Pinpoint the cell where the given text exists, returning its (x, y) midpoint coordinate. 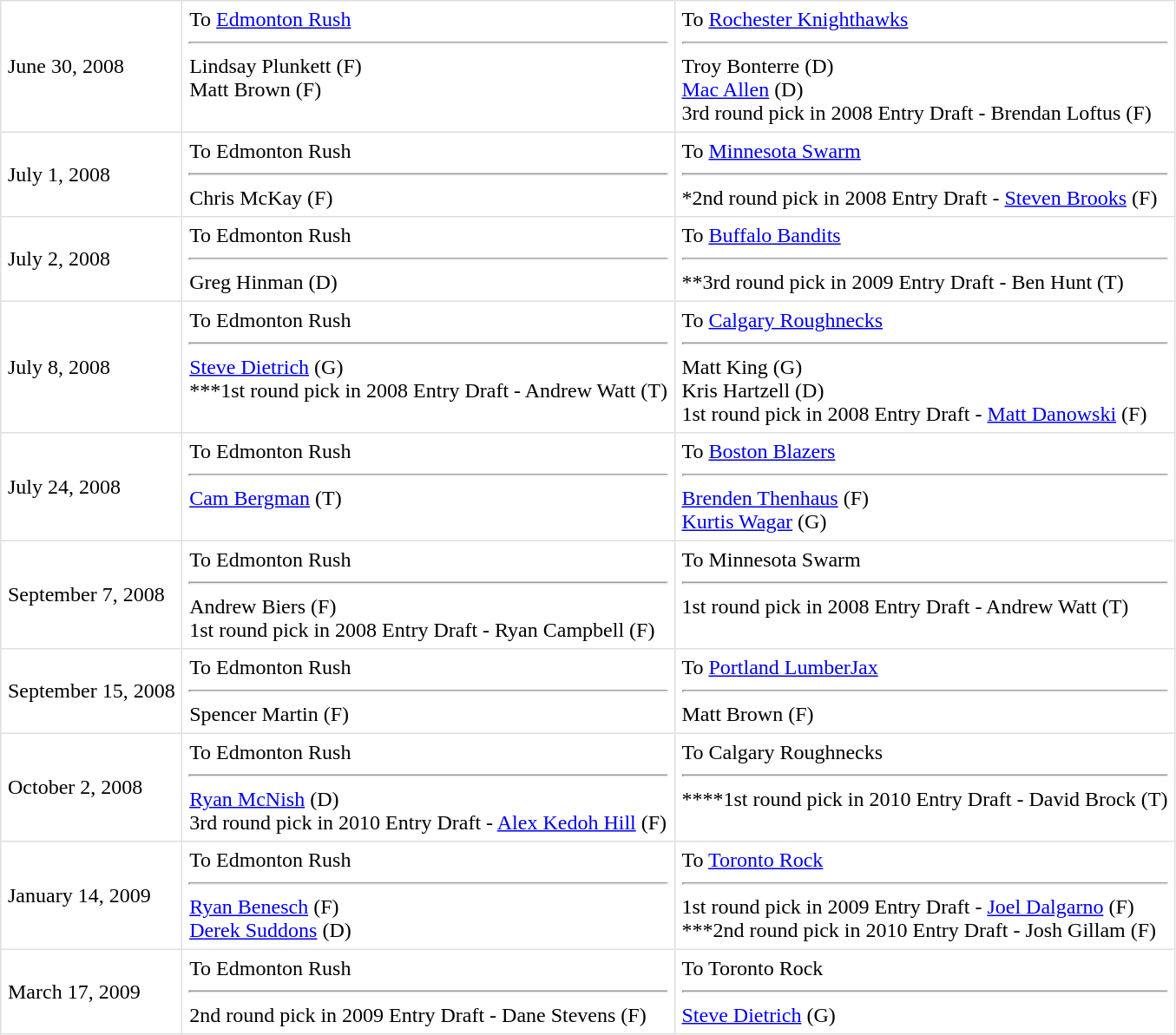
To Edmonton Rush Greg Hinman (D) (429, 259)
To Calgary Roughnecks Matt King (G) Kris Hartzell (D) 1st round pick in 2008 Entry Draft - Matt Danowski (F) (924, 367)
July 8, 2008 (92, 367)
To Edmonton Rush Ryan McNish (D) 3rd round pick in 2010 Entry Draft - Alex Kedoh Hill (F) (429, 787)
To Buffalo Bandits **3rd round pick in 2009 Entry Draft - Ben Hunt (T) (924, 259)
July 1, 2008 (92, 174)
To Edmonton Rush Steve Dietrich (G) ***1st round pick in 2008 Entry Draft - Andrew Watt (T) (429, 367)
To Edmonton Rush 2nd round pick in 2009 Entry Draft - Dane Stevens (F) (429, 992)
To Portland LumberJax Matt Brown (F) (924, 691)
September 15, 2008 (92, 691)
To Edmonton Rush Andrew Biers (F) 1st round pick in 2008 Entry Draft - Ryan Campbell (F) (429, 594)
To Edmonton Rush Ryan Benesch (F) Derek Suddons (D) (429, 895)
March 17, 2009 (92, 992)
To Toronto Rock Steve Dietrich (G) (924, 992)
To Edmonton Rush Chris McKay (F) (429, 174)
To Rochester Knighthawks Troy Bonterre (D) Mac Allen (D) 3rd round pick in 2008 Entry Draft - Brendan Loftus (F) (924, 67)
To Edmonton Rush Spencer Martin (F) (429, 691)
October 2, 2008 (92, 787)
To Minnesota Swarm 1st round pick in 2008 Entry Draft - Andrew Watt (T) (924, 594)
July 2, 2008 (92, 259)
To Edmonton Rush Cam Bergman (T) (429, 487)
To Boston Blazers Brenden Thenhaus (F) Kurtis Wagar (G) (924, 487)
To Minnesota Swarm *2nd round pick in 2008 Entry Draft - Steven Brooks (F) (924, 174)
To Edmonton Rush Lindsay Plunkett (F) Matt Brown (F) (429, 67)
To Calgary Roughnecks ****1st round pick in 2010 Entry Draft - David Brock (T) (924, 787)
To Toronto Rock 1st round pick in 2009 Entry Draft - Joel Dalgarno (F) ***2nd round pick in 2010 Entry Draft - Josh Gillam (F) (924, 895)
January 14, 2009 (92, 895)
June 30, 2008 (92, 67)
July 24, 2008 (92, 487)
September 7, 2008 (92, 594)
